Find where the given text appears and provide that cell's center as (x, y) coordinate. 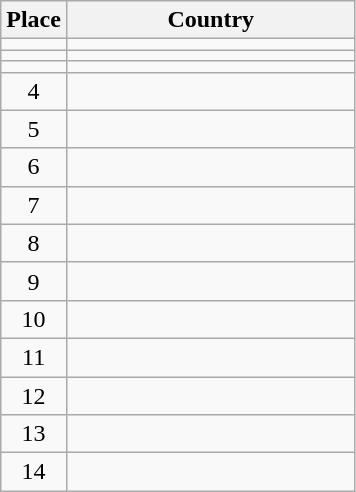
9 (34, 281)
12 (34, 395)
11 (34, 357)
7 (34, 205)
5 (34, 129)
Country (210, 20)
4 (34, 91)
10 (34, 319)
8 (34, 243)
Place (34, 20)
14 (34, 472)
13 (34, 434)
6 (34, 167)
